Locate the cell with the specified text and output its [X, Y] center coordinate. 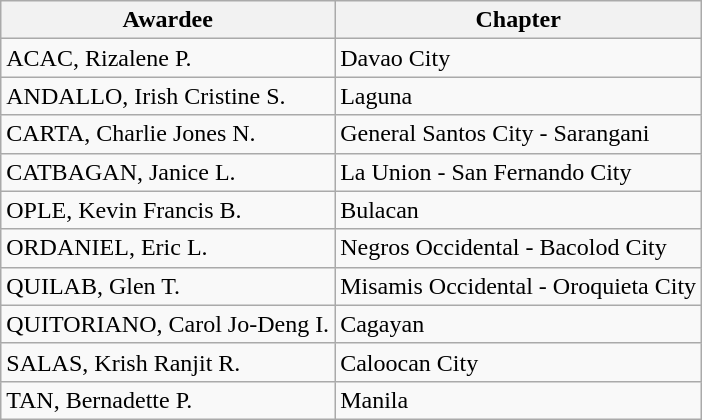
QUITORIANO, Carol Jo-Deng I. [168, 324]
ACAC, Rizalene P. [168, 58]
Awardee [168, 20]
Misamis Occidental - Oroquieta City [518, 286]
QUILAB, Glen T. [168, 286]
Caloocan City [518, 362]
General Santos City - Sarangani [518, 134]
TAN, Bernadette P. [168, 400]
La Union - San Fernando City [518, 172]
ORDANIEL, Eric L. [168, 248]
Manila [518, 400]
Negros Occidental - Bacolod City [518, 248]
ANDALLO, Irish Cristine S. [168, 96]
SALAS, Krish Ranjit R. [168, 362]
CARTA, Charlie Jones N. [168, 134]
Davao City [518, 58]
Bulacan [518, 210]
Cagayan [518, 324]
OPLE, Kevin Francis B. [168, 210]
Chapter [518, 20]
CATBAGAN, Janice L. [168, 172]
Laguna [518, 96]
